Output the (x, y) coordinate of the center of the cell containing the given text.  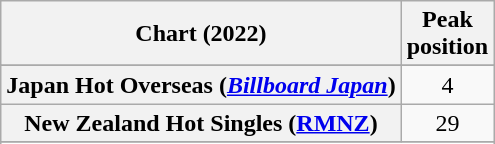
Japan Hot Overseas (Billboard Japan) (201, 85)
29 (447, 123)
New Zealand Hot Singles (RMNZ) (201, 123)
4 (447, 85)
Peakposition (447, 34)
Chart (2022) (201, 34)
